Extract the (X, Y) coordinate from the center of the cell holding the provided text.  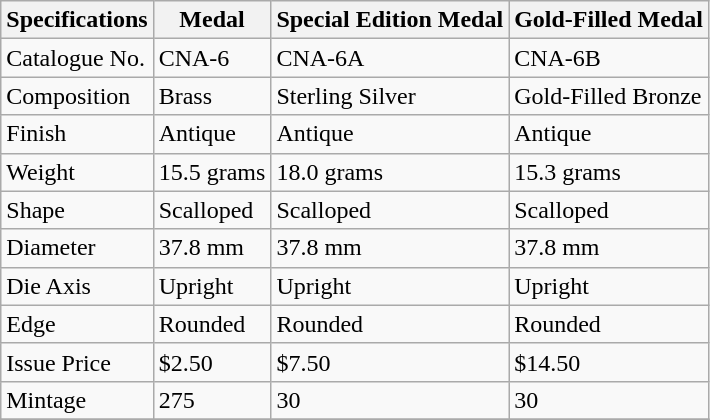
Specifications (77, 20)
Die Axis (77, 286)
CNA-6A (390, 58)
Special Edition Medal (390, 20)
Sterling Silver (390, 96)
$14.50 (609, 362)
CNA-6 (212, 58)
15.3 grams (609, 172)
Brass (212, 96)
$2.50 (212, 362)
Gold-Filled Bronze (609, 96)
Issue Price (77, 362)
Mintage (77, 400)
Diameter (77, 248)
15.5 grams (212, 172)
Catalogue No. (77, 58)
Shape (77, 210)
Gold-Filled Medal (609, 20)
Edge (77, 324)
Weight (77, 172)
Composition (77, 96)
Medal (212, 20)
CNA-6B (609, 58)
$7.50 (390, 362)
Finish (77, 134)
18.0 grams (390, 172)
275 (212, 400)
